Determine the [x, y] coordinate at the center of the cell enclosing the given text.  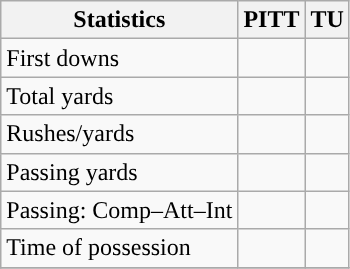
Time of possession [120, 248]
Passing yards [120, 172]
Total yards [120, 96]
PITT [272, 20]
TU [327, 20]
Rushes/yards [120, 134]
Statistics [120, 20]
Passing: Comp–Att–Int [120, 210]
First downs [120, 58]
